Detect which cell encompasses the target text, then output its [X, Y] center coordinate. 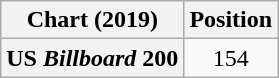
154 [231, 58]
Position [231, 20]
US Billboard 200 [92, 58]
Chart (2019) [92, 20]
